For the text-containing cell, return its midpoint in (X, Y) coordinate format. 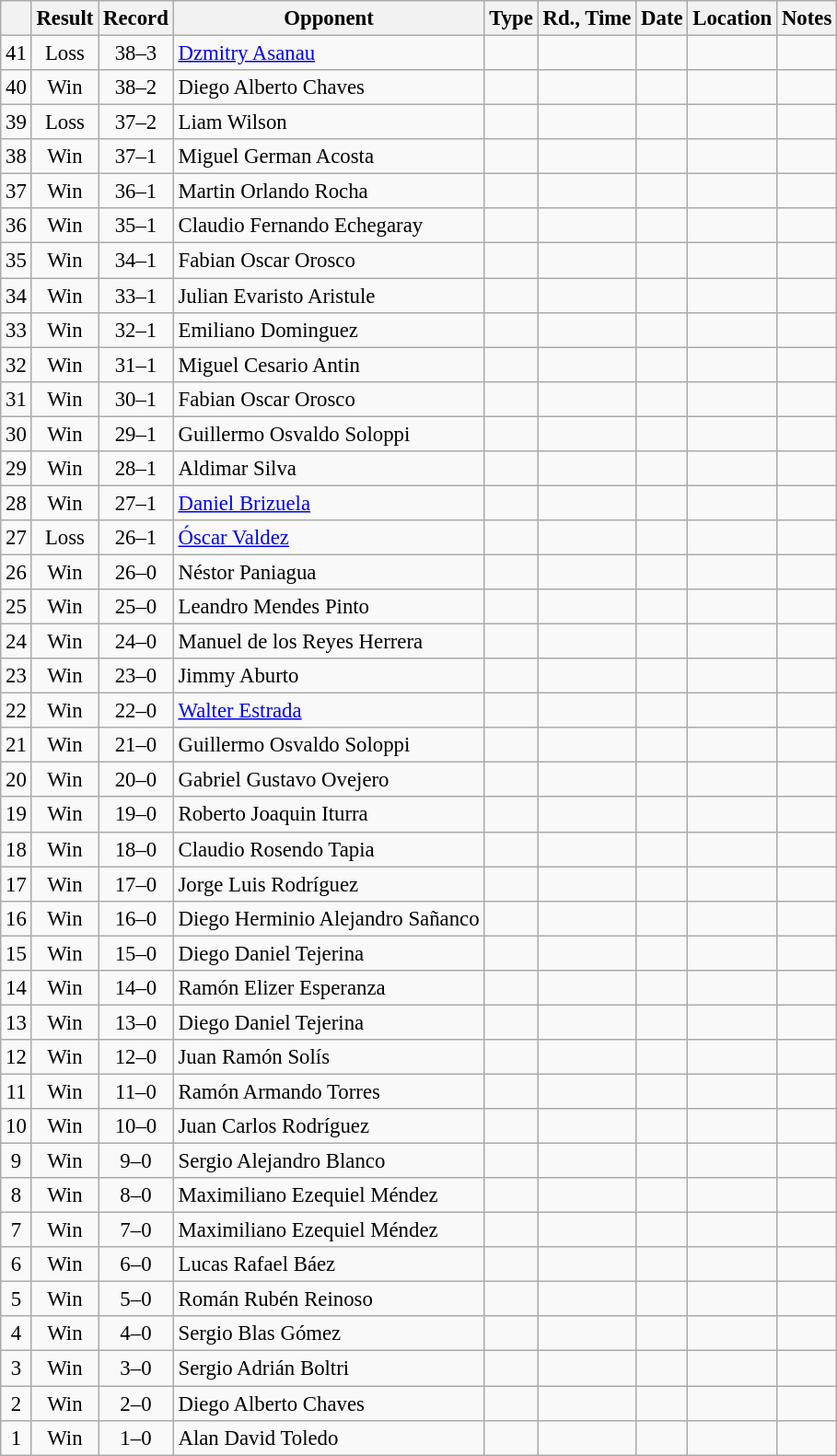
5 (17, 1299)
9–0 (136, 1161)
Ramón Armando Torres (329, 1091)
31–1 (136, 365)
Manuel de los Reyes Herrera (329, 642)
36 (17, 226)
20 (17, 780)
17–0 (136, 884)
Claudio Fernando Echegaray (329, 226)
6 (17, 1264)
Result (64, 18)
11 (17, 1091)
29 (17, 469)
25 (17, 607)
11–0 (136, 1091)
30–1 (136, 399)
Óscar Valdez (329, 538)
2–0 (136, 1404)
Sergio Alejandro Blanco (329, 1161)
33 (17, 330)
Claudio Rosendo Tapia (329, 849)
Juan Ramón Solís (329, 1057)
25–0 (136, 607)
37–2 (136, 122)
8–0 (136, 1195)
3–0 (136, 1369)
Type (511, 18)
1–0 (136, 1438)
7 (17, 1230)
26–1 (136, 538)
Lucas Rafael Báez (329, 1264)
39 (17, 122)
21–0 (136, 745)
Leandro Mendes Pinto (329, 607)
13–0 (136, 1022)
21 (17, 745)
Record (136, 18)
Sergio Blas Gómez (329, 1334)
Dzmitry Asanau (329, 53)
29–1 (136, 434)
Néstor Paniagua (329, 572)
32 (17, 365)
Juan Carlos Rodríguez (329, 1126)
40 (17, 87)
18–0 (136, 849)
12 (17, 1057)
Jimmy Aburto (329, 676)
24 (17, 642)
10 (17, 1126)
10–0 (136, 1126)
38–2 (136, 87)
38 (17, 157)
4–0 (136, 1334)
Julian Evaristo Aristule (329, 296)
33–1 (136, 296)
Daniel Brizuela (329, 503)
34 (17, 296)
Emiliano Dominguez (329, 330)
24–0 (136, 642)
41 (17, 53)
Sergio Adrián Boltri (329, 1369)
35–1 (136, 226)
1 (17, 1438)
14 (17, 988)
Martin Orlando Rocha (329, 192)
19–0 (136, 815)
Notes (807, 18)
Aldimar Silva (329, 469)
5–0 (136, 1299)
Liam Wilson (329, 122)
Jorge Luis Rodríguez (329, 884)
27–1 (136, 503)
12–0 (136, 1057)
22–0 (136, 711)
16–0 (136, 918)
20–0 (136, 780)
15 (17, 953)
Miguel German Acosta (329, 157)
4 (17, 1334)
23–0 (136, 676)
15–0 (136, 953)
22 (17, 711)
2 (17, 1404)
31 (17, 399)
35 (17, 261)
38–3 (136, 53)
7–0 (136, 1230)
18 (17, 849)
13 (17, 1022)
37 (17, 192)
Gabriel Gustavo Ovejero (329, 780)
28–1 (136, 469)
Date (662, 18)
28 (17, 503)
Ramón Elizer Esperanza (329, 988)
Roberto Joaquin Iturra (329, 815)
14–0 (136, 988)
Miguel Cesario Antin (329, 365)
6–0 (136, 1264)
Román Rubén Reinoso (329, 1299)
3 (17, 1369)
30 (17, 434)
34–1 (136, 261)
Walter Estrada (329, 711)
17 (17, 884)
27 (17, 538)
9 (17, 1161)
Rd., Time (587, 18)
26 (17, 572)
Alan David Toledo (329, 1438)
37–1 (136, 157)
19 (17, 815)
8 (17, 1195)
16 (17, 918)
Opponent (329, 18)
Diego Herminio Alejandro Sañanco (329, 918)
23 (17, 676)
Location (733, 18)
36–1 (136, 192)
26–0 (136, 572)
32–1 (136, 330)
